Search for the cell housing the specified text and yield its [x, y] center coordinate. 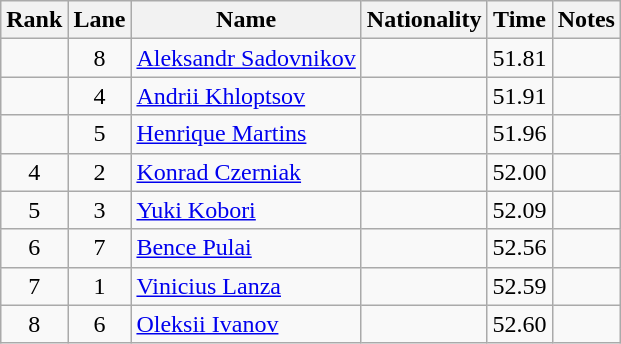
Notes [586, 20]
Lane [100, 20]
Rank [34, 20]
Time [520, 20]
52.56 [520, 248]
51.91 [520, 96]
Vinicius Lanza [246, 286]
Nationality [424, 20]
52.60 [520, 324]
51.96 [520, 134]
Yuki Kobori [246, 210]
3 [100, 210]
Konrad Czerniak [246, 172]
51.81 [520, 58]
Aleksandr Sadovnikov [246, 58]
1 [100, 286]
Henrique Martins [246, 134]
Andrii Khloptsov [246, 96]
Oleksii Ivanov [246, 324]
Bence Pulai [246, 248]
52.09 [520, 210]
Name [246, 20]
52.00 [520, 172]
2 [100, 172]
52.59 [520, 286]
